Pinpoint the cell where the given text exists, returning its (x, y) midpoint coordinate. 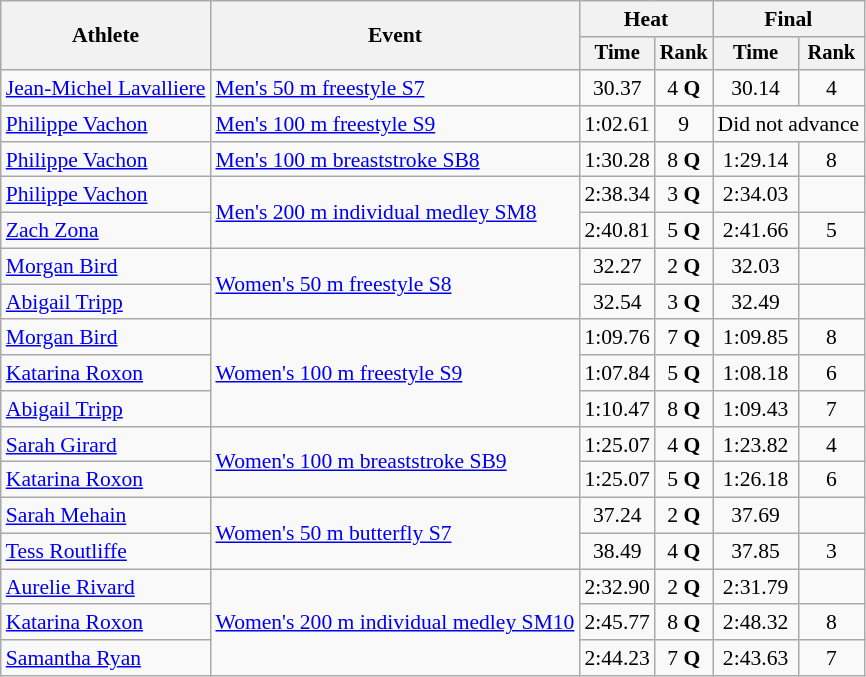
1:02.61 (616, 124)
Men's 100 m breaststroke SB8 (394, 160)
Jean-Michel Lavalliere (106, 88)
37.24 (616, 516)
1:08.18 (756, 373)
Women's 100 m breaststroke SB9 (394, 462)
1:07.84 (616, 373)
Heat (646, 19)
2:48.32 (756, 623)
1:09.85 (756, 338)
Did not advance (789, 124)
2:40.81 (616, 231)
5 (832, 231)
30.37 (616, 88)
2:41.66 (756, 231)
Event (394, 36)
1:29.14 (756, 160)
37.69 (756, 516)
Zach Zona (106, 231)
32.54 (616, 302)
Men's 50 m freestyle S7 (394, 88)
Tess Routliffe (106, 552)
2:45.77 (616, 623)
2:38.34 (616, 195)
1:26.18 (756, 480)
Final (789, 19)
32.27 (616, 267)
30.14 (756, 88)
Sarah Mehain (106, 516)
Women's 50 m butterfly S7 (394, 534)
Men's 200 m individual medley SM8 (394, 212)
32.49 (756, 302)
2:32.90 (616, 587)
1:10.47 (616, 409)
2:44.23 (616, 658)
1:30.28 (616, 160)
Sarah Girard (106, 445)
32.03 (756, 267)
Women's 50 m freestyle S8 (394, 284)
Samantha Ryan (106, 658)
37.85 (756, 552)
3 (832, 552)
2:34.03 (756, 195)
38.49 (616, 552)
1:09.43 (756, 409)
Aurelie Rivard (106, 587)
1:23.82 (756, 445)
2:31.79 (756, 587)
Athlete (106, 36)
9 (684, 124)
2:43.63 (756, 658)
Women's 100 m freestyle S9 (394, 374)
Men's 100 m freestyle S9 (394, 124)
Women's 200 m individual medley SM10 (394, 622)
1:09.76 (616, 338)
